Capture the cell that displays the provided text and extract its [X, Y] central coordinate. 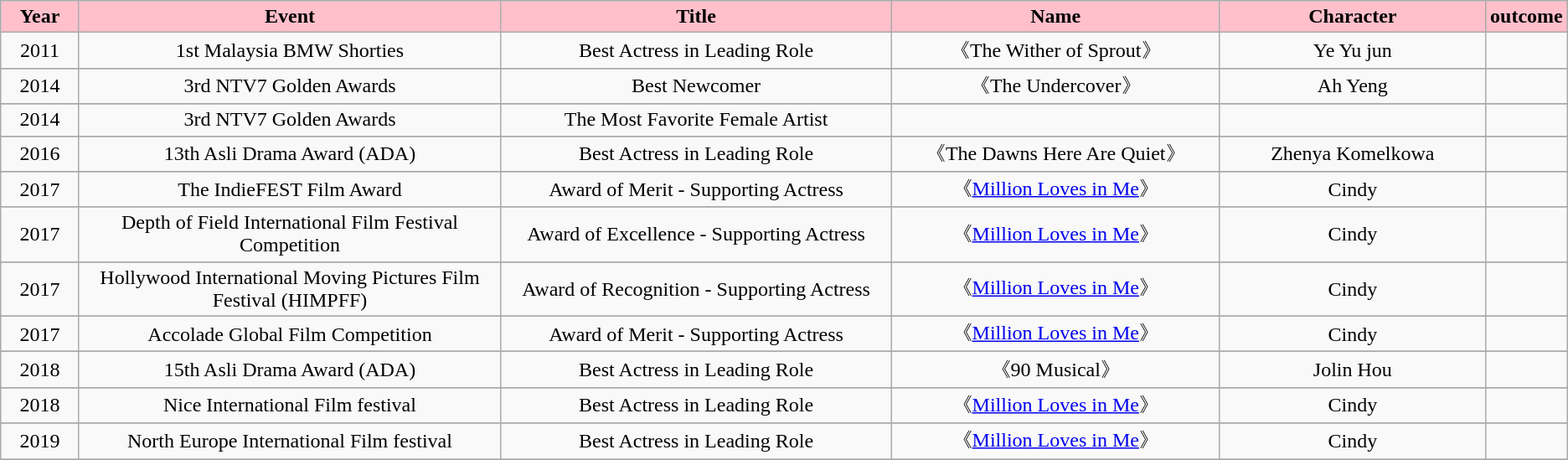
《The Undercover》 [1055, 85]
outcome [1526, 17]
Nice International Film festival [290, 406]
《The Dawns Here Are Quiet》 [1055, 154]
North Europe International Film festival [290, 441]
《90 Musical》 [1055, 370]
Zhenya Komelkowa [1352, 154]
Award of Excellence - Supporting Actress [696, 235]
The IndieFEST Film Award [290, 189]
Year [40, 17]
Accolade Global Film Competition [290, 333]
Hollywood International Moving Pictures Film Festival (HIMPFF) [290, 288]
《The Wither of Sprout》 [1055, 50]
Best Newcomer [696, 85]
Title [696, 17]
Character [1352, 17]
Ah Yeng [1352, 85]
Ye Yu jun [1352, 50]
15th Asli Drama Award (ADA) [290, 370]
Depth of Field International Film Festival Competition [290, 235]
Award of Recognition - Supporting Actress [696, 288]
1st Malaysia BMW Shorties [290, 50]
Event [290, 17]
2019 [40, 441]
2011 [40, 50]
The Most Favorite Female Artist [696, 120]
2016 [40, 154]
Jolin Hou [1352, 370]
Name [1055, 17]
13th Asli Drama Award (ADA) [290, 154]
